From the cell containing the given text, extract its center point as [X, Y] coordinate. 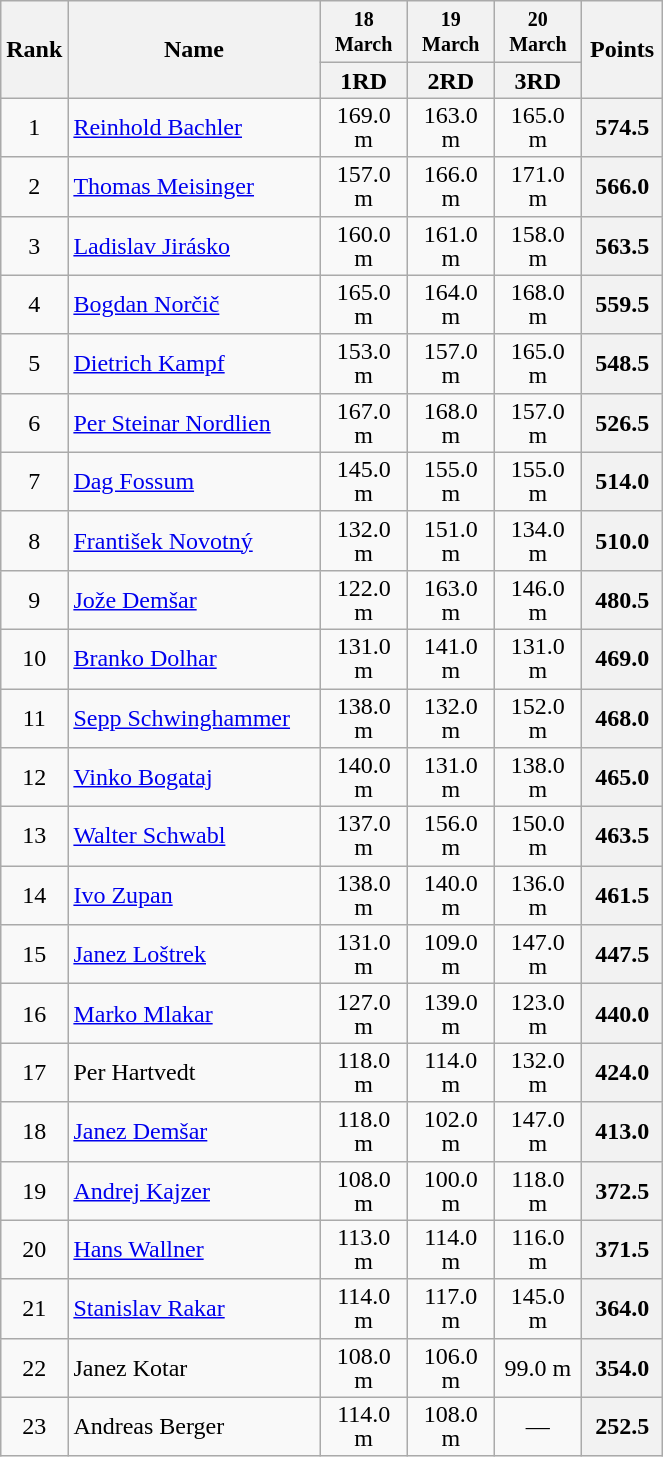
123.0 m [538, 1014]
13 [34, 836]
153.0 m [364, 364]
371.5 [622, 1250]
150.0 m [538, 836]
156.0 m [450, 836]
146.0 m [538, 600]
109.0 m [450, 954]
2RD [450, 80]
113.0 m [364, 1250]
117.0 m [450, 1308]
480.5 [622, 600]
164.0 m [450, 304]
469.0 [622, 658]
Reinhold Bachler [194, 128]
Ladislav Jirásko [194, 246]
136.0 m [538, 896]
— [538, 1426]
413.0 [622, 1132]
526.5 [622, 422]
Bogdan Norčič [194, 304]
440.0 [622, 1014]
354.0 [622, 1368]
161.0 m [450, 246]
4 [34, 304]
372.5 [622, 1190]
106.0 m [450, 1368]
548.5 [622, 364]
137.0 m [364, 836]
Stanislav Rakar [194, 1308]
Sepp Schwinghammer [194, 718]
19 March [450, 32]
134.0 m [538, 540]
Hans Wallner [194, 1250]
Andreas Berger [194, 1426]
8 [34, 540]
Vinko Bogataj [194, 778]
Andrej Kajzer [194, 1190]
559.5 [622, 304]
6 [34, 422]
18 [34, 1132]
252.5 [622, 1426]
102.0 m [450, 1132]
151.0 m [450, 540]
141.0 m [450, 658]
Walter Schwabl [194, 836]
Name [194, 50]
116.0 m [538, 1250]
Jože Demšar [194, 600]
171.0 m [538, 186]
16 [34, 1014]
Dietrich Kampf [194, 364]
9 [34, 600]
3 [34, 246]
Marko Mlakar [194, 1014]
Branko Dolhar [194, 658]
139.0 m [450, 1014]
1RD [364, 80]
22 [34, 1368]
2 [34, 186]
23 [34, 1426]
461.5 [622, 896]
Janez Kotar [194, 1368]
100.0 m [450, 1190]
510.0 [622, 540]
465.0 [622, 778]
169.0 m [364, 128]
11 [34, 718]
122.0 m [364, 600]
Ivo Zupan [194, 896]
18 March [364, 32]
514.0 [622, 482]
17 [34, 1072]
20 [34, 1250]
7 [34, 482]
364.0 [622, 1308]
167.0 m [364, 422]
21 [34, 1308]
99.0 m [538, 1368]
Per Hartvedt [194, 1072]
424.0 [622, 1072]
Rank [34, 50]
160.0 m [364, 246]
19 [34, 1190]
127.0 m [364, 1014]
15 [34, 954]
Dag Fossum [194, 482]
574.5 [622, 128]
10 [34, 658]
1 [34, 128]
Janez Loštrek [194, 954]
Thomas Meisinger [194, 186]
František Novotný [194, 540]
5 [34, 364]
Points [622, 50]
468.0 [622, 718]
Janez Demšar [194, 1132]
Per Steinar Nordlien [194, 422]
12 [34, 778]
152.0 m [538, 718]
463.5 [622, 836]
14 [34, 896]
166.0 m [450, 186]
447.5 [622, 954]
3RD [538, 80]
158.0 m [538, 246]
563.5 [622, 246]
566.0 [622, 186]
20 March [538, 32]
